From the cell containing the given text, extract its center point as (X, Y) coordinate. 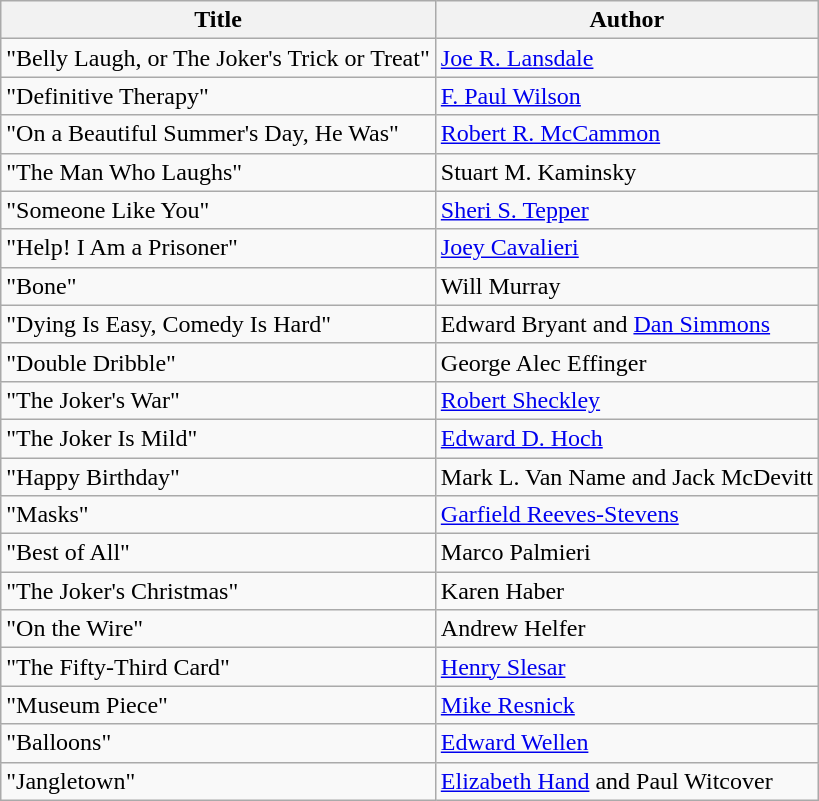
"Help! I Am a Prisoner" (218, 248)
"Dying Is Easy, Comedy Is Hard" (218, 324)
Marco Palmieri (626, 553)
Andrew Helfer (626, 629)
"Best of All" (218, 553)
Stuart M. Kaminsky (626, 172)
"Definitive Therapy" (218, 96)
"The Man Who Laughs" (218, 172)
"Balloons" (218, 743)
"The Joker's War" (218, 400)
Title (218, 20)
Karen Haber (626, 591)
Will Murray (626, 286)
Edward Bryant and Dan Simmons (626, 324)
Joey Cavalieri (626, 248)
"Belly Laugh, or The Joker's Trick or Treat" (218, 58)
Mike Resnick (626, 705)
"Jangletown" (218, 781)
"The Joker Is Mild" (218, 438)
Edward D. Hoch (626, 438)
"Masks" (218, 515)
Henry Slesar (626, 667)
"The Fifty-Third Card" (218, 667)
"Bone" (218, 286)
"Double Dribble" (218, 362)
Sheri S. Tepper (626, 210)
Robert R. McCammon (626, 134)
"On the Wire" (218, 629)
"Someone Like You" (218, 210)
"Museum Piece" (218, 705)
Joe R. Lansdale (626, 58)
Garfield Reeves-Stevens (626, 515)
F. Paul Wilson (626, 96)
Author (626, 20)
"On a Beautiful Summer's Day, He Was" (218, 134)
Edward Wellen (626, 743)
"Happy Birthday" (218, 477)
"The Joker's Christmas" (218, 591)
George Alec Effinger (626, 362)
Mark L. Van Name and Jack McDevitt (626, 477)
Robert Sheckley (626, 400)
Elizabeth Hand and Paul Witcover (626, 781)
